Return the (x, y) coordinate for the center point of the cell that contains the specified text.  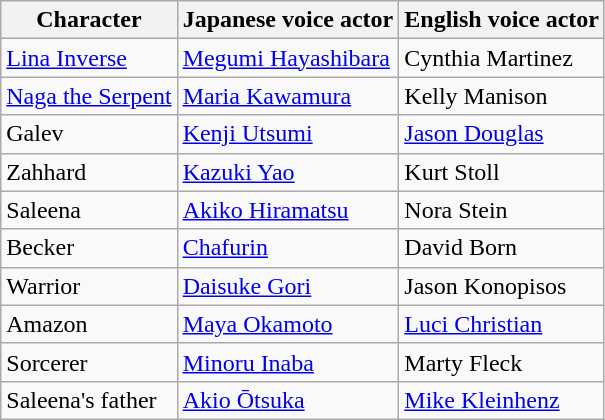
Lina Inverse (89, 58)
Becker (89, 248)
Zahhard (89, 172)
Akio Ōtsuka (288, 400)
English voice actor (502, 20)
Amazon (89, 324)
Akiko Hiramatsu (288, 210)
Warrior (89, 286)
Marty Fleck (502, 362)
Saleena (89, 210)
Megumi Hayashibara (288, 58)
Character (89, 20)
Japanese voice actor (288, 20)
Galev (89, 134)
Maria Kawamura (288, 96)
Luci Christian (502, 324)
Maya Okamoto (288, 324)
Saleena's father (89, 400)
David Born (502, 248)
Jason Konopisos (502, 286)
Kurt Stoll (502, 172)
Naga the Serpent (89, 96)
Jason Douglas (502, 134)
Cynthia Martinez (502, 58)
Kazuki Yao (288, 172)
Sorcerer (89, 362)
Daisuke Gori (288, 286)
Nora Stein (502, 210)
Mike Kleinhenz (502, 400)
Minoru Inaba (288, 362)
Kenji Utsumi (288, 134)
Chafurin (288, 248)
Kelly Manison (502, 96)
